Provide the [x, y] coordinate of the cell's center where the given text is located.  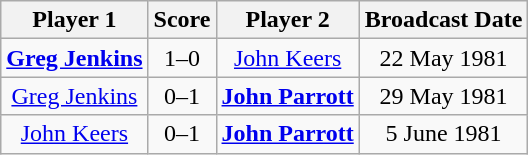
22 May 1981 [444, 58]
29 May 1981 [444, 96]
Player 2 [288, 20]
5 June 1981 [444, 134]
Score [182, 20]
Broadcast Date [444, 20]
Player 1 [74, 20]
1–0 [182, 58]
